Pinpoint the cell where the given text exists, returning its (X, Y) midpoint coordinate. 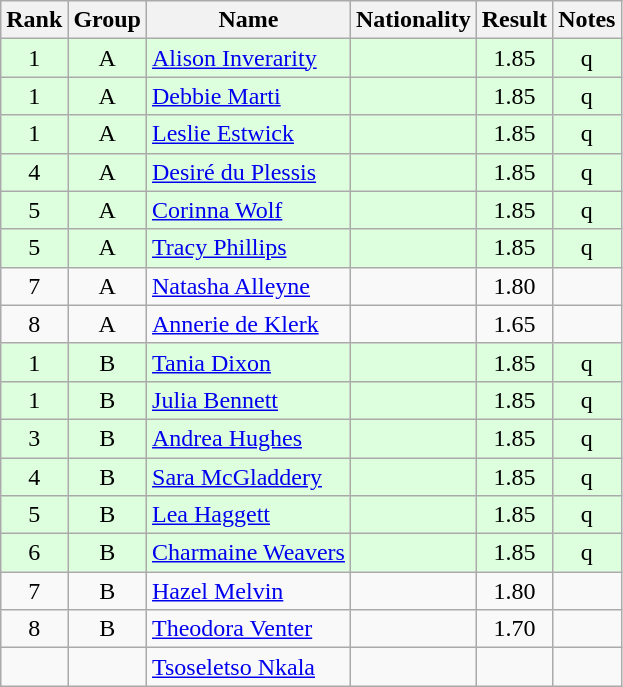
Tania Dixon (249, 362)
1.65 (514, 324)
Theodora Venter (249, 629)
Corinna Wolf (249, 210)
Annerie de Klerk (249, 324)
Notes (587, 20)
Natasha Alleyne (249, 286)
Andrea Hughes (249, 438)
Tracy Phillips (249, 248)
Charmaine Weavers (249, 553)
Rank (34, 20)
Name (249, 20)
Group (108, 20)
Alison Inverarity (249, 58)
Debbie Marti (249, 96)
Leslie Estwick (249, 134)
3 (34, 438)
Sara McGladdery (249, 477)
Hazel Melvin (249, 591)
6 (34, 553)
1.70 (514, 629)
Nationality (413, 20)
Tsoseletso Nkala (249, 667)
Lea Haggett (249, 515)
Result (514, 20)
Julia Bennett (249, 400)
Desiré du Plessis (249, 172)
